Determine the [x, y] coordinate at the center of the cell enclosing the given text.  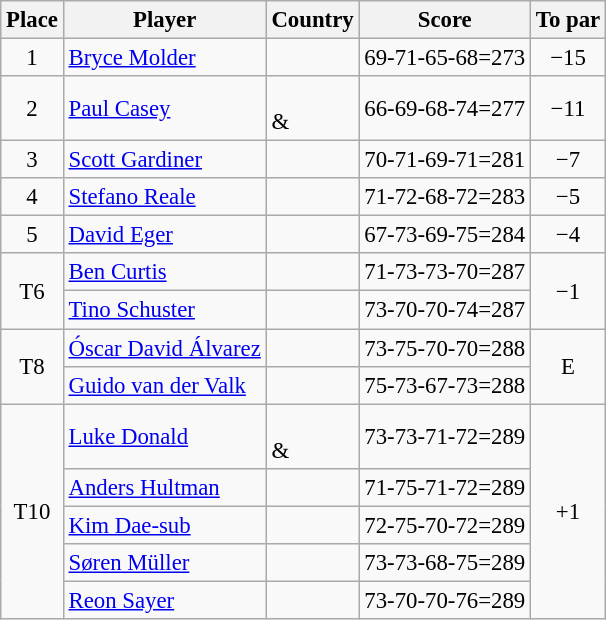
+1 [568, 512]
Place [32, 20]
−4 [568, 235]
David Eger [164, 235]
5 [32, 235]
Guido van der Valk [164, 385]
T6 [32, 292]
71-75-71-72=289 [445, 487]
Reon Sayer [164, 600]
−11 [568, 108]
71-73-73-70=287 [445, 273]
Bryce Molder [164, 58]
Country [312, 20]
Søren Müller [164, 563]
72-75-70-72=289 [445, 525]
Scott Gardiner [164, 160]
Óscar David Álvarez [164, 348]
73-70-70-74=287 [445, 310]
Stefano Reale [164, 197]
66-69-68-74=277 [445, 108]
73-73-68-75=289 [445, 563]
4 [32, 197]
75-73-67-73=288 [445, 385]
73-73-71-72=289 [445, 436]
69-71-65-68=273 [445, 58]
Kim Dae-sub [164, 525]
2 [32, 108]
T8 [32, 366]
−7 [568, 160]
3 [32, 160]
−15 [568, 58]
Score [445, 20]
To par [568, 20]
Paul Casey [164, 108]
Tino Schuster [164, 310]
70-71-69-71=281 [445, 160]
T10 [32, 512]
1 [32, 58]
Luke Donald [164, 436]
73-75-70-70=288 [445, 348]
−5 [568, 197]
E [568, 366]
67-73-69-75=284 [445, 235]
Ben Curtis [164, 273]
71-72-68-72=283 [445, 197]
73-70-70-76=289 [445, 600]
Player [164, 20]
Anders Hultman [164, 487]
−1 [568, 292]
